Identify which cell holds the provided text, then report its (x, y) central coordinate. 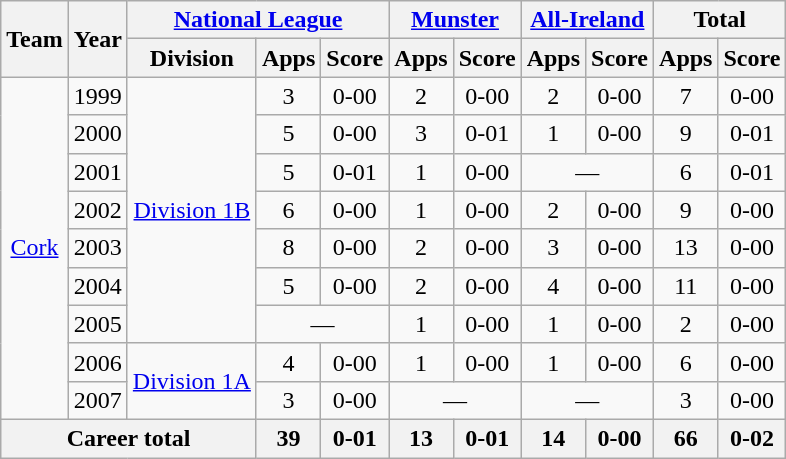
Total (720, 20)
Year (98, 39)
66 (686, 438)
2001 (98, 172)
1999 (98, 96)
39 (288, 438)
14 (553, 438)
2006 (98, 362)
Division (192, 58)
Division 1B (192, 210)
11 (686, 286)
0-02 (752, 438)
National League (258, 20)
Cork (35, 248)
Career total (129, 438)
2007 (98, 400)
8 (288, 248)
Munster (455, 20)
2002 (98, 210)
2000 (98, 134)
2004 (98, 286)
Division 1A (192, 381)
7 (686, 96)
All-Ireland (587, 20)
2005 (98, 324)
2003 (98, 248)
Team (35, 39)
